Find where the given text appears and provide that cell's center as [x, y] coordinate. 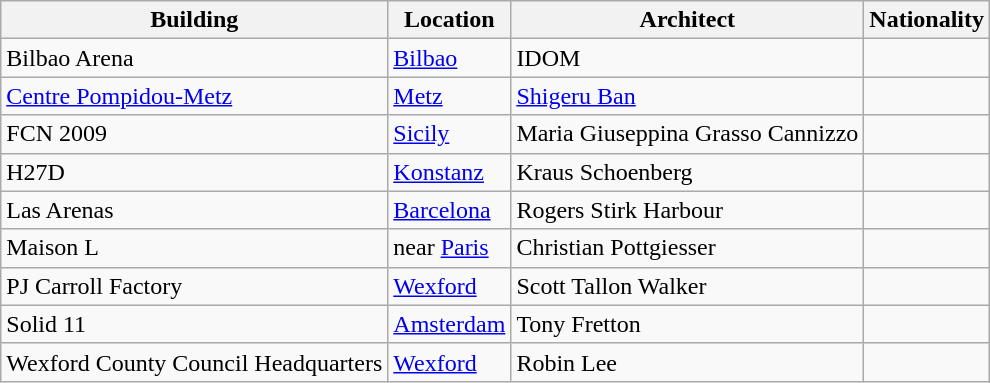
Maison L [194, 248]
Sicily [450, 134]
Nationality [927, 20]
Robin Lee [688, 362]
Barcelona [450, 210]
Maria Giuseppina Grasso Cannizzo [688, 134]
PJ Carroll Factory [194, 286]
Bilbao Arena [194, 58]
Konstanz [450, 172]
H27D [194, 172]
Shigeru Ban [688, 96]
Amsterdam [450, 324]
Location [450, 20]
Wexford County Council Headquarters [194, 362]
Las Arenas [194, 210]
Centre Pompidou-Metz [194, 96]
Solid 11 [194, 324]
Architect [688, 20]
Bilbao [450, 58]
Metz [450, 96]
FCN 2009 [194, 134]
Kraus Schoenberg [688, 172]
IDOM [688, 58]
Tony Fretton [688, 324]
Christian Pottgiesser [688, 248]
Rogers Stirk Harbour [688, 210]
near Paris [450, 248]
Building [194, 20]
Scott Tallon Walker [688, 286]
